Detect which cell encompasses the target text, then output its (X, Y) center coordinate. 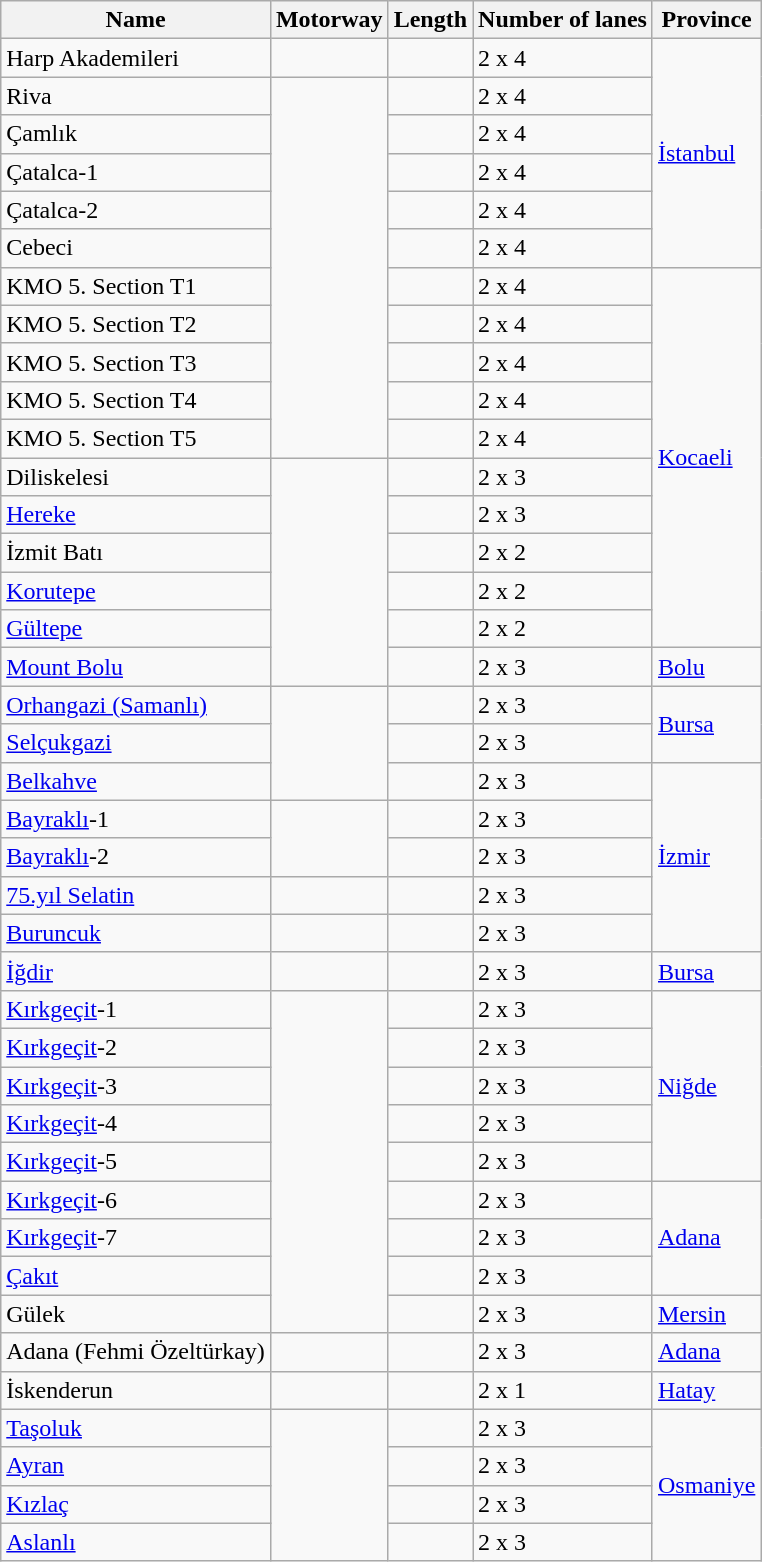
Aslanlı (136, 1542)
Taşoluk (136, 1428)
Number of lanes (563, 20)
Bayraklı-1 (136, 819)
Harp Akademileri (136, 58)
Province (706, 20)
Niğde (706, 1085)
Buruncuk (136, 933)
Kızlaç (136, 1504)
Riva (136, 96)
Belkahve (136, 781)
İstanbul (706, 153)
75.yıl Selatin (136, 895)
Çakıt (136, 1276)
Osmaniye (706, 1485)
Çamlık (136, 134)
Name (136, 20)
Gülek (136, 1314)
Ayran (136, 1466)
Kırkgeçit-1 (136, 1009)
İzmit Batı (136, 553)
Kocaeli (706, 458)
Kırkgeçit-7 (136, 1238)
KMO 5. Section T3 (136, 362)
Çatalca-2 (136, 210)
İskenderun (136, 1390)
KMO 5. Section T1 (136, 286)
İğdir (136, 971)
İzmir (706, 857)
2 x 1 (563, 1390)
Motorway (329, 20)
Selçukgazi (136, 743)
Kırkgeçit-5 (136, 1162)
Length (430, 20)
Orhangazi (Samanlı) (136, 705)
Mersin (706, 1314)
Bolu (706, 667)
Diliskelesi (136, 477)
Korutepe (136, 591)
Mount Bolu (136, 667)
Çatalca-1 (136, 172)
Cebeci (136, 248)
Hatay (706, 1390)
KMO 5. Section T5 (136, 438)
Gültepe (136, 629)
Hereke (136, 515)
Bayraklı-2 (136, 857)
KMO 5. Section T4 (136, 400)
KMO 5. Section T2 (136, 324)
Kırkgeçit-2 (136, 1047)
Kırkgeçit-6 (136, 1200)
Kırkgeçit-4 (136, 1124)
Adana (Fehmi Özeltürkay) (136, 1352)
Kırkgeçit-3 (136, 1085)
